Pinpoint the cell where the given text exists, returning its [X, Y] midpoint coordinate. 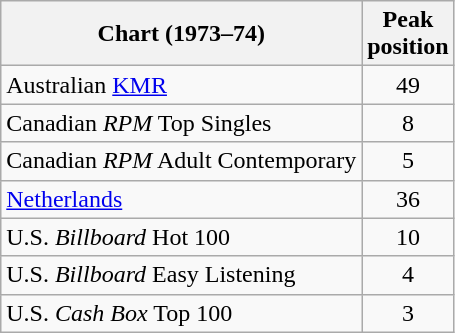
Netherlands [182, 199]
8 [408, 123]
U.S. Cash Box Top 100 [182, 313]
5 [408, 161]
U.S. Billboard Easy Listening [182, 275]
3 [408, 313]
Peakposition [408, 34]
U.S. Billboard Hot 100 [182, 237]
10 [408, 237]
Canadian RPM Adult Contemporary [182, 161]
4 [408, 275]
Australian KMR [182, 85]
Chart (1973–74) [182, 34]
Canadian RPM Top Singles [182, 123]
49 [408, 85]
36 [408, 199]
